Return [x, y] of the center of cell containing provided text 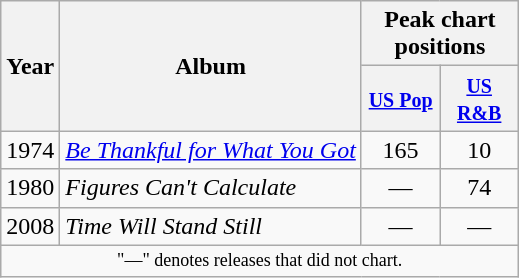
US R&B [480, 98]
10 [480, 150]
Figures Can't Calculate [211, 188]
Album [211, 66]
1980 [30, 188]
Year [30, 66]
2008 [30, 226]
165 [400, 150]
Time Will Stand Still [211, 226]
Be Thankful for What You Got [211, 150]
"—" denotes releases that did not chart. [260, 260]
1974 [30, 150]
Peak chart positions [440, 34]
US Pop [400, 98]
74 [480, 188]
